Find where the given text appears and provide that cell's center as (x, y) coordinate. 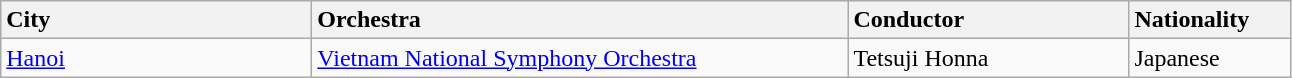
Japanese (1210, 58)
City (156, 20)
Orchestra (580, 20)
Tetsuji Honna (988, 58)
Hanoi (156, 58)
Vietnam National Symphony Orchestra (580, 58)
Conductor (988, 20)
Nationality (1210, 20)
